Detect which cell encompasses the target text, then output its (X, Y) center coordinate. 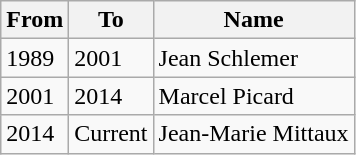
From (35, 20)
Name (254, 20)
Jean-Marie Mittaux (254, 134)
To (111, 20)
1989 (35, 58)
Jean Schlemer (254, 58)
Marcel Picard (254, 96)
Current (111, 134)
